Find where the given text appears and provide that cell's center as (X, Y) coordinate. 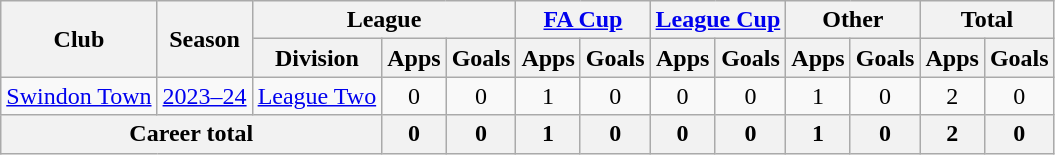
FA Cup (583, 20)
Division (317, 58)
Club (79, 39)
Total (987, 20)
Swindon Town (79, 96)
League Cup (718, 20)
League Two (317, 96)
League (384, 20)
Season (204, 39)
Career total (192, 134)
Other (853, 20)
2023–24 (204, 96)
